Locate the cell with the specified text and output its (x, y) center coordinate. 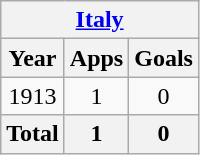
Italy (100, 20)
Goals (164, 58)
Apps (96, 58)
1913 (33, 96)
Total (33, 134)
Year (33, 58)
